Determine the [X, Y] coordinate at the center of the cell enclosing the given text.  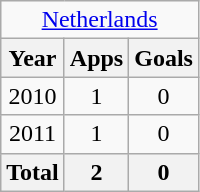
2 [96, 172]
Netherlands [100, 20]
2010 [33, 96]
Total [33, 172]
2011 [33, 134]
Apps [96, 58]
Year [33, 58]
Goals [164, 58]
